From the cell containing the given text, extract its center point as (X, Y) coordinate. 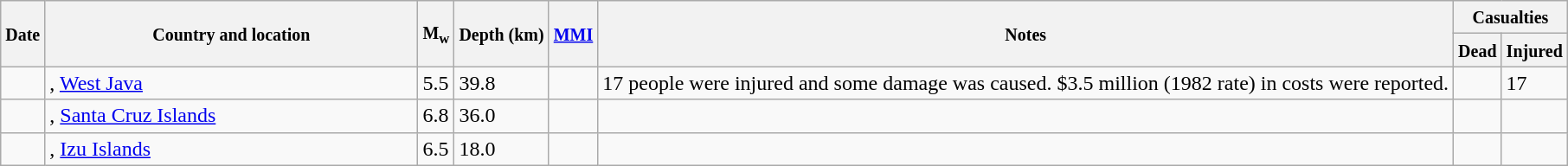
Casualties (1511, 17)
, West Java (232, 83)
6.5 (436, 149)
Injured (1534, 50)
17 (1534, 83)
MMI (573, 34)
36.0 (502, 116)
Dead (1478, 50)
39.8 (502, 83)
6.8 (436, 116)
, Izu Islands (232, 149)
5.5 (436, 83)
18.0 (502, 149)
Mw (436, 34)
Notes (1026, 34)
, Santa Cruz Islands (232, 116)
Depth (km) (502, 34)
Country and location (232, 34)
17 people were injured and some damage was caused. $3.5 million (1982 rate) in costs were reported. (1026, 83)
Date (22, 34)
